Scan for the cell matching the given text and deliver its [x, y] coordinate at center. 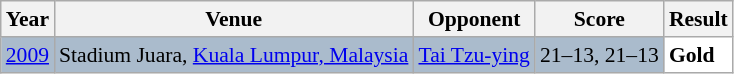
Score [600, 19]
Result [698, 19]
Year [28, 19]
21–13, 21–13 [600, 55]
2009 [28, 55]
Stadium Juara, Kuala Lumpur, Malaysia [234, 55]
Tai Tzu-ying [474, 55]
Venue [234, 19]
Opponent [474, 19]
Gold [698, 55]
